Pinpoint the cell where the given text exists, returning its [x, y] midpoint coordinate. 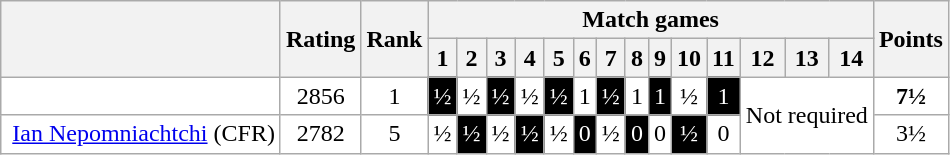
Rating [320, 39]
Not required [806, 115]
Points [910, 39]
3 [500, 58]
2 [472, 58]
Ian Nepomniachtchi (CFR) [141, 134]
8 [636, 58]
13 [807, 58]
9 [660, 58]
2782 [320, 134]
10 [690, 58]
3½ [910, 134]
7 [610, 58]
11 [724, 58]
Match games [650, 20]
14 [851, 58]
4 [530, 58]
12 [762, 58]
6 [584, 58]
Rank [394, 39]
7½ [910, 96]
2856 [320, 96]
